Return (x, y) of the center of cell containing provided text 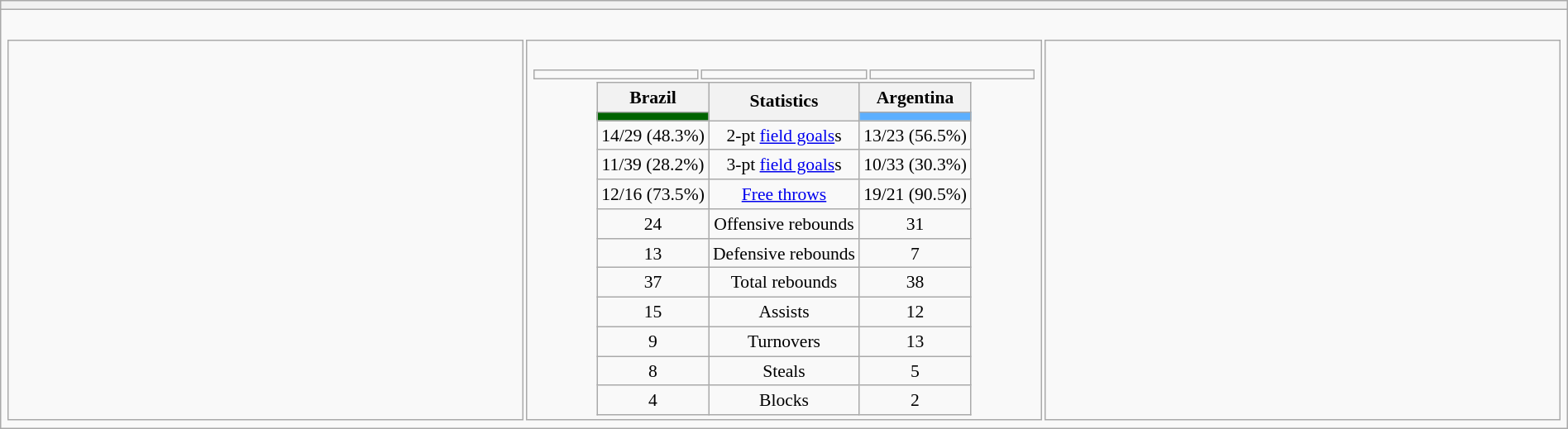
Statistics (784, 102)
5 (915, 371)
12 (915, 312)
Turnovers (784, 341)
11/39 (28.2%) (653, 164)
14/29 (48.3%) (653, 136)
8 (653, 371)
9 (653, 341)
Offensive rebounds (784, 224)
Assists (784, 312)
Steals (784, 371)
15 (653, 312)
10/33 (30.3%) (915, 164)
31 (915, 224)
Total rebounds (784, 283)
4 (653, 400)
12/16 (73.5%) (653, 194)
2-pt field goalss (784, 136)
Brazil (653, 98)
37 (653, 283)
Blocks (784, 400)
Free throws (784, 194)
2 (915, 400)
Defensive rebounds (784, 253)
3-pt field goalss (784, 164)
19/21 (90.5%) (915, 194)
13/23 (56.5%) (915, 136)
7 (915, 253)
24 (653, 224)
Argentina (915, 98)
38 (915, 283)
